Locate the cell with the specified text and output its [X, Y] center coordinate. 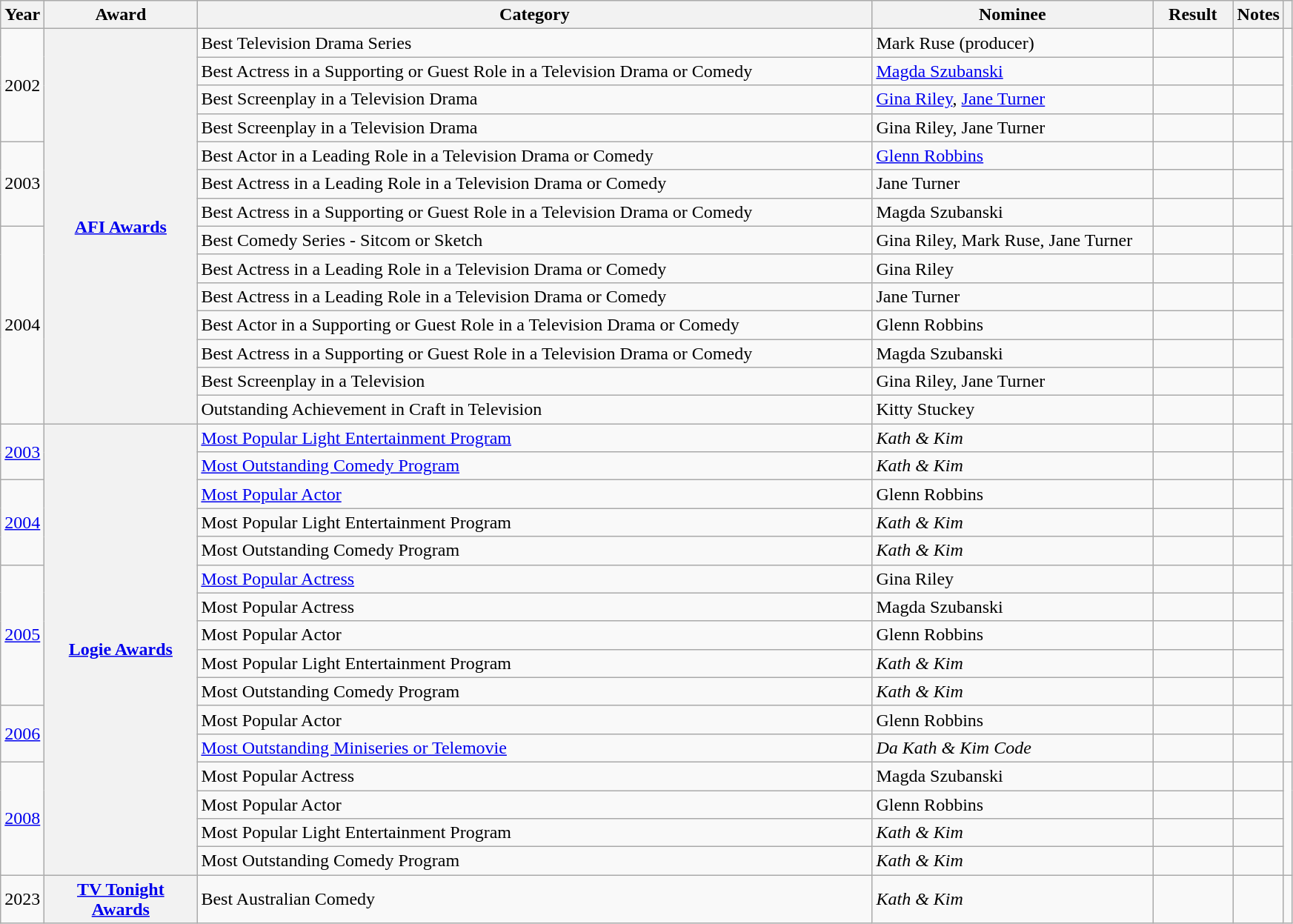
TV Tonight Awards [121, 900]
Mark Ruse (producer) [1012, 43]
Best Actor in a Supporting or Guest Role in a Television Drama or Comedy [535, 325]
Notes [1258, 15]
Best Actor in a Leading Role in a Television Drama or Comedy [535, 156]
2002 [22, 85]
AFI Awards [121, 227]
2005 [22, 635]
2008 [22, 818]
Kitty Stuckey [1012, 410]
Best Comedy Series - Sitcom or Sketch [535, 240]
Year [22, 15]
Nominee [1012, 15]
Best Screenplay in a Television [535, 382]
Category [535, 15]
Gina Riley, Mark Ruse, Jane Turner [1012, 240]
2023 [22, 900]
Award [121, 15]
Da Kath & Kim Code [1012, 748]
Most Outstanding Miniseries or Telemovie [535, 748]
Logie Awards [121, 649]
Best Australian Comedy [535, 900]
Best Television Drama Series [535, 43]
Outstanding Achievement in Craft in Television [535, 410]
2006 [22, 734]
Result [1193, 15]
